Pinpoint the cell where the given text exists, returning its (x, y) midpoint coordinate. 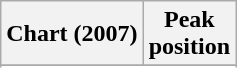
Peakposition (189, 34)
Chart (2007) (72, 34)
